Return the (X, Y) coordinate for the center point of the cell that contains the specified text.  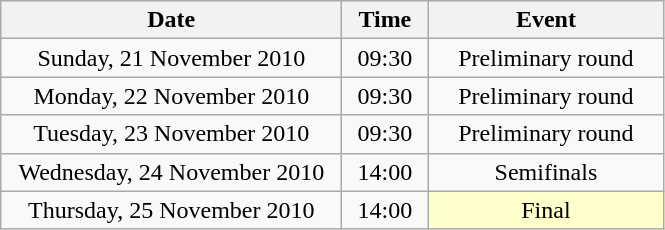
Sunday, 21 November 2010 (172, 58)
Date (172, 20)
Thursday, 25 November 2010 (172, 210)
Semifinals (546, 172)
Time (385, 20)
Tuesday, 23 November 2010 (172, 134)
Monday, 22 November 2010 (172, 96)
Final (546, 210)
Wednesday, 24 November 2010 (172, 172)
Event (546, 20)
